Provide the [X, Y] coordinate of the cell's center where the given text is located.  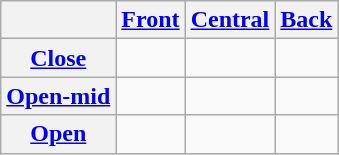
Open [58, 134]
Close [58, 58]
Front [150, 20]
Open-mid [58, 96]
Central [230, 20]
Back [306, 20]
